Scan for the cell matching the given text and deliver its [x, y] coordinate at center. 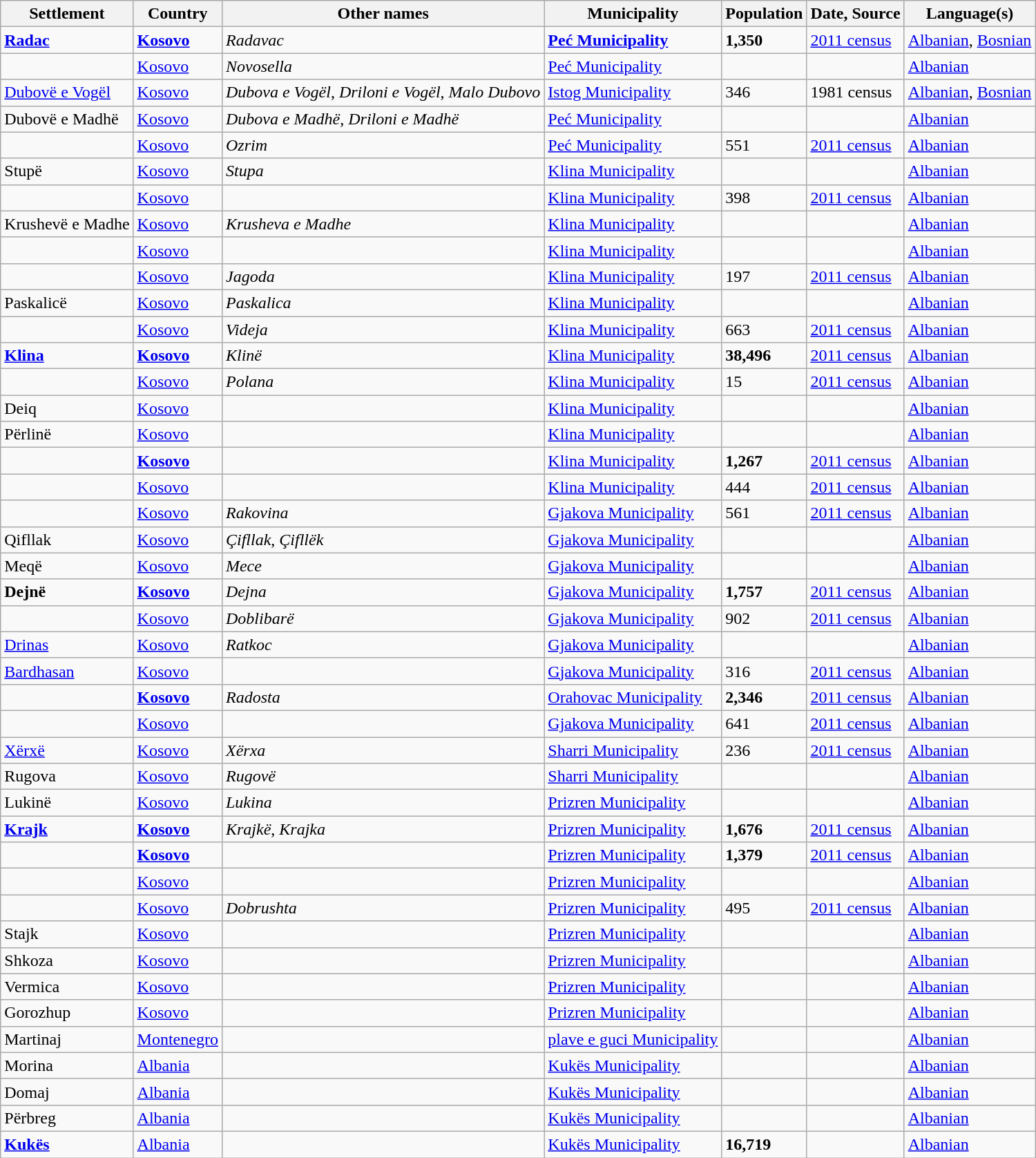
316 [764, 671]
Novosella [383, 66]
1,757 [764, 592]
Drinas [67, 645]
Meqë [67, 566]
Settlement [67, 14]
Montenegro [178, 1039]
Dejnë [67, 592]
Orahovac Municipality [633, 697]
444 [764, 487]
16,719 [764, 1144]
Përbreg [67, 1118]
Dubova e Vogël, Driloni e Vogël, Malo Dubovo [383, 93]
Radavac [383, 40]
Morina [67, 1065]
663 [764, 330]
plave e guci Municipality [633, 1039]
Radac [67, 40]
38,496 [764, 356]
Doblibarë [383, 618]
Krajkë, Krajka [383, 829]
Mece [383, 566]
551 [764, 145]
Lukinë [67, 803]
Language(s) [970, 14]
Përlinë [67, 435]
1,350 [764, 40]
Ratkoc [383, 645]
Paskalicë [67, 303]
Jagoda [383, 276]
Dobrushta [383, 908]
Stupë [67, 171]
2,346 [764, 697]
Other names [383, 14]
Krusheva e Madhe [383, 224]
Population [764, 14]
Polana [383, 382]
Dubova e Madhë, Driloni e Madhë [383, 119]
Municipality [633, 14]
15 [764, 382]
236 [764, 750]
Paskalica [383, 303]
641 [764, 723]
Çifllak, Çifllëk [383, 540]
Krushevë e Madhe [67, 224]
902 [764, 618]
Qifllak [67, 540]
1,267 [764, 461]
561 [764, 513]
495 [764, 908]
1,379 [764, 855]
Dubovë e Madhë [67, 119]
Krajk [67, 829]
1,676 [764, 829]
Xërxë [67, 750]
Istog Municipality [633, 93]
Vermica [67, 987]
Shkoza [67, 960]
Kukës [67, 1144]
Rugova [67, 777]
Deiq [67, 408]
346 [764, 93]
Dubovë e Vogël [67, 93]
Klina [67, 356]
Rugovë [383, 777]
Videja [383, 330]
Country [178, 14]
Klinë [383, 356]
Lukina [383, 803]
Xërxa [383, 750]
197 [764, 276]
398 [764, 198]
1981 census [855, 93]
Stajk [67, 934]
Bardhasan [67, 671]
Dejna [383, 592]
Gorozhup [67, 1013]
Rakovina [383, 513]
Martinaj [67, 1039]
Radosta [383, 697]
Ozrim [383, 145]
Stupa [383, 171]
Date, Source [855, 14]
Domaj [67, 1092]
